Determine the [x, y] coordinate at the center of the cell enclosing the given text.  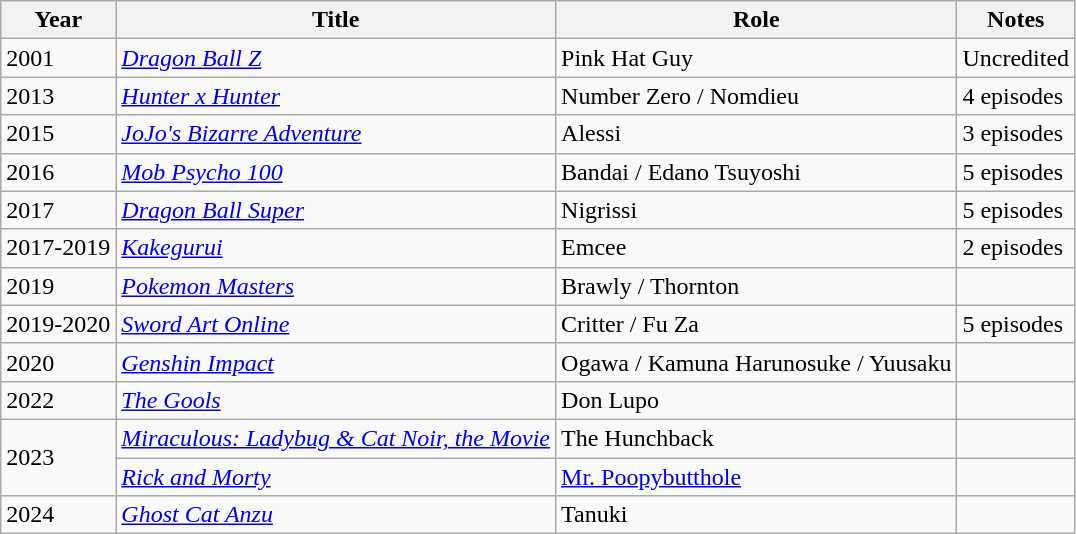
Dragon Ball Z [336, 58]
2017 [58, 210]
Title [336, 20]
Mob Psycho 100 [336, 172]
Hunter x Hunter [336, 96]
JoJo's Bizarre Adventure [336, 134]
Number Zero / Nomdieu [756, 96]
2017-2019 [58, 248]
4 episodes [1016, 96]
Rick and Morty [336, 477]
The Hunchback [756, 438]
2024 [58, 515]
Brawly / Thornton [756, 286]
2022 [58, 400]
Kakegurui [336, 248]
Genshin Impact [336, 362]
Dragon Ball Super [336, 210]
2013 [58, 96]
Pink Hat Guy [756, 58]
3 episodes [1016, 134]
Uncredited [1016, 58]
2016 [58, 172]
Mr. Poopybutthole [756, 477]
Tanuki [756, 515]
Miraculous: Ladybug & Cat Noir, the Movie [336, 438]
2023 [58, 457]
Nigrissi [756, 210]
Ogawa / Kamuna Harunosuke / Yuusaku [756, 362]
Sword Art Online [336, 324]
Year [58, 20]
Emcee [756, 248]
2 episodes [1016, 248]
Role [756, 20]
Alessi [756, 134]
2020 [58, 362]
2019 [58, 286]
2001 [58, 58]
Bandai / Edano Tsuyoshi [756, 172]
Pokemon Masters [336, 286]
Critter / Fu Za [756, 324]
Notes [1016, 20]
2019-2020 [58, 324]
Ghost Cat Anzu [336, 515]
The Gools [336, 400]
2015 [58, 134]
Don Lupo [756, 400]
